Search for the cell housing the specified text and yield its [X, Y] center coordinate. 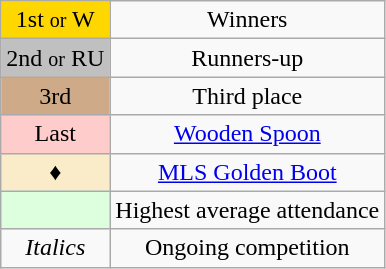
Winners [248, 20]
3rd [56, 96]
MLS Golden Boot [248, 172]
Runners-up [248, 58]
Ongoing competition [248, 248]
1st or W [56, 20]
Wooden Spoon [248, 134]
♦ [56, 172]
Italics [56, 248]
2nd or RU [56, 58]
Last [56, 134]
Third place [248, 96]
Highest average attendance [248, 210]
